From the cell containing the given text, extract its center point as (x, y) coordinate. 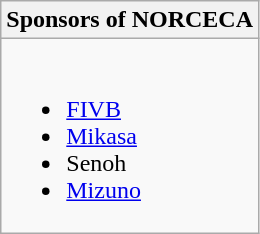
FIVBMikasaSenohMizuno (130, 136)
Sponsors of NORCECA (130, 20)
